Extract the (X, Y) coordinate from the center of the cell holding the provided text.  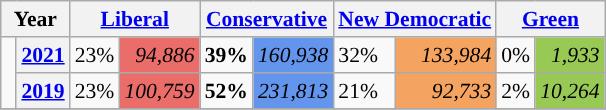
21% (364, 91)
92,733 (446, 91)
52% (226, 91)
2019 (42, 91)
2% (516, 91)
231,813 (293, 91)
160,938 (293, 55)
10,264 (570, 91)
39% (226, 55)
1,933 (570, 55)
94,886 (159, 55)
Green (550, 19)
100,759 (159, 91)
Liberal (135, 19)
0% (516, 55)
133,984 (446, 55)
New Democratic (414, 19)
Conservative (267, 19)
Year (36, 19)
2021 (42, 55)
32% (364, 55)
